From the cell containing the given text, extract its center point as (x, y) coordinate. 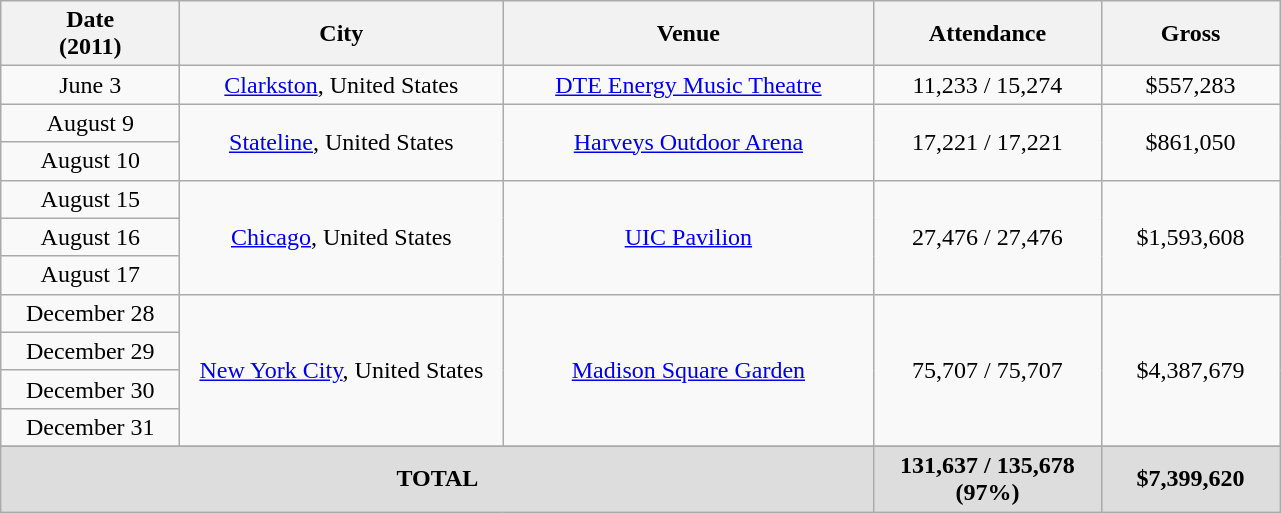
$7,399,620 (1190, 478)
131,637 / 135,678 (97%) (988, 478)
Date(2011) (90, 34)
Attendance (988, 34)
August 17 (90, 275)
August 16 (90, 237)
UIC Pavilion (688, 237)
Chicago, United States (342, 237)
$1,593,608 (1190, 237)
11,233 / 15,274 (988, 85)
DTE Energy Music Theatre (688, 85)
75,707 / 75,707 (988, 370)
Venue (688, 34)
New York City, United States (342, 370)
December 29 (90, 351)
City (342, 34)
27,476 / 27,476 (988, 237)
17,221 / 17,221 (988, 142)
Madison Square Garden (688, 370)
Stateline, United States (342, 142)
June 3 (90, 85)
August 15 (90, 199)
Gross (1190, 34)
$4,387,679 (1190, 370)
$861,050 (1190, 142)
August 9 (90, 123)
August 10 (90, 161)
December 28 (90, 313)
TOTAL (438, 478)
Clarkston, United States (342, 85)
$557,283 (1190, 85)
December 31 (90, 427)
Harveys Outdoor Arena (688, 142)
December 30 (90, 389)
